Provide the [x, y] coordinate of the cell's center where the given text is located.  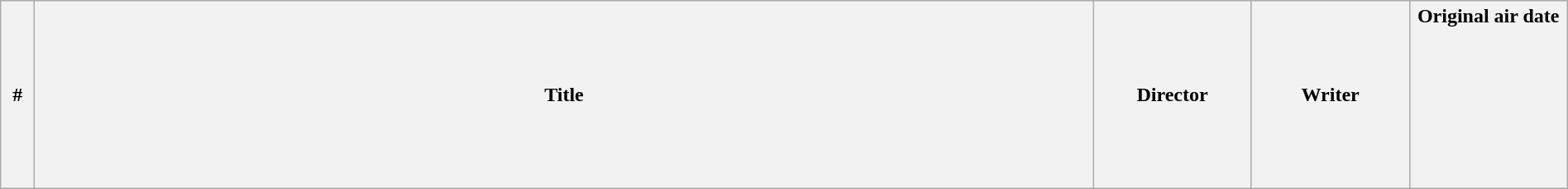
# [18, 94]
Writer [1330, 94]
Original air date [1489, 94]
Title [564, 94]
Director [1173, 94]
